Pinpoint the cell where the given text exists, returning its [x, y] midpoint coordinate. 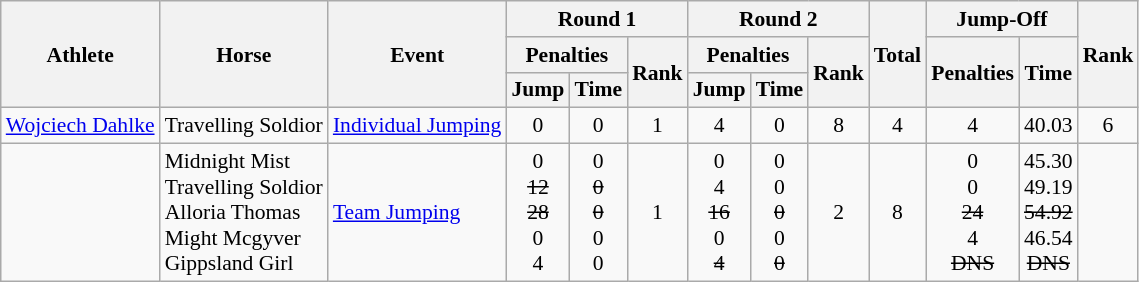
Midnight MistTravelling SoldiorAlloria ThomasMight McgyverGippsland Girl [244, 213]
Jump-Off [1002, 19]
Round 2 [778, 19]
Team Jumping [418, 213]
Round 1 [596, 19]
Individual Jumping [418, 126]
Athlete [80, 54]
Travelling Soldior [244, 126]
Event [418, 54]
Horse [244, 54]
0122804 [538, 213]
00244DNS [972, 213]
Wojciech Dahlke [80, 126]
6 [1108, 126]
40.03 [1048, 126]
45.3049.1954.9246.54DNS [1048, 213]
Total [898, 54]
041604 [720, 213]
2 [838, 213]
